Return the (x, y) coordinate for the center point of the cell that contains the specified text.  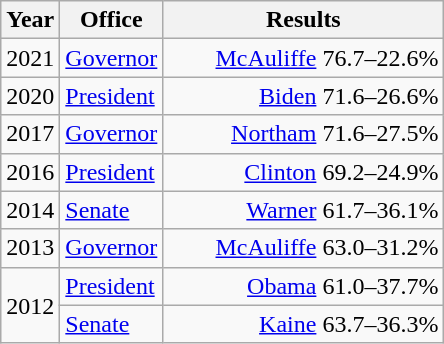
Clinton 69.2–24.9% (304, 172)
2014 (30, 210)
McAuliffe 63.0–31.2% (304, 248)
2016 (30, 172)
Northam 71.6–27.5% (304, 134)
Office (112, 20)
Year (30, 20)
Warner 61.7–36.1% (304, 210)
Results (304, 20)
2017 (30, 134)
Biden 71.6–26.6% (304, 96)
McAuliffe 76.7–22.6% (304, 58)
2021 (30, 58)
2013 (30, 248)
2012 (30, 305)
2020 (30, 96)
Obama 61.0–37.7% (304, 286)
Kaine 63.7–36.3% (304, 324)
